Output the (X, Y) coordinate of the center of the cell containing the given text.  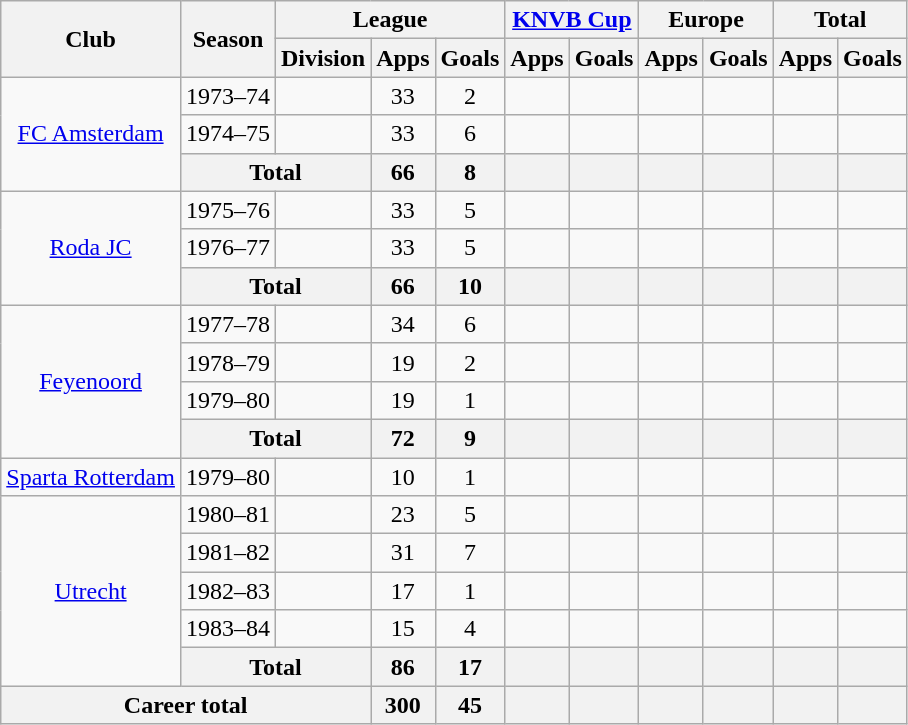
4 (470, 629)
Club (91, 39)
1977–78 (228, 324)
1982–83 (228, 591)
1981–82 (228, 553)
1973–74 (228, 96)
31 (403, 553)
Feyenoord (91, 381)
9 (470, 438)
15 (403, 629)
300 (403, 705)
1976–77 (228, 248)
Season (228, 39)
Europe (706, 20)
23 (403, 515)
Sparta Rotterdam (91, 477)
Roda JC (91, 248)
72 (403, 438)
7 (470, 553)
KNVB Cup (572, 20)
1978–79 (228, 362)
45 (470, 705)
1983–84 (228, 629)
Career total (186, 705)
8 (470, 172)
34 (403, 324)
FC Amsterdam (91, 134)
1975–76 (228, 210)
League (390, 20)
86 (403, 667)
1974–75 (228, 134)
Division (324, 58)
Utrecht (91, 591)
1980–81 (228, 515)
